For the text-containing cell, return its midpoint in [x, y] coordinate format. 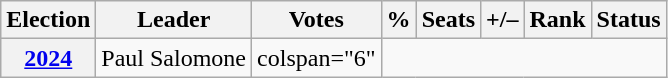
Rank [558, 20]
Leader [174, 20]
2024 [48, 58]
Votes [317, 20]
colspan="6" [317, 58]
% [398, 20]
Election [48, 20]
Status [628, 20]
Paul Salomone [174, 58]
+/– [502, 20]
Seats [448, 20]
